Search for the cell housing the specified text and yield its [x, y] center coordinate. 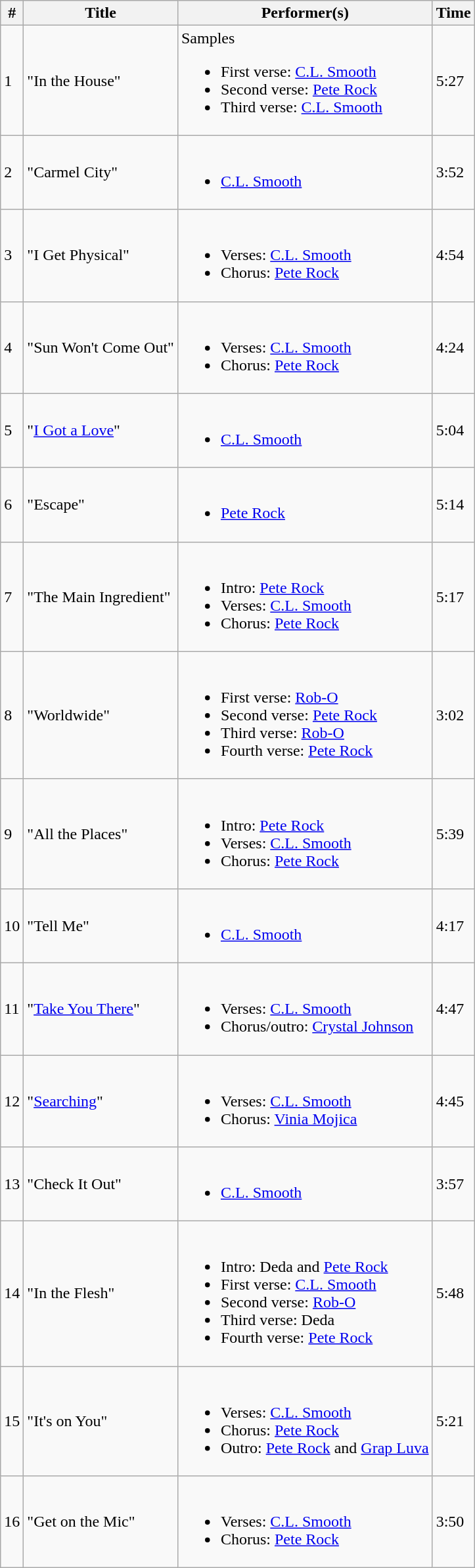
First verse: Rob-OSecond verse: Pete RockThird verse: Rob-OFourth verse: Pete Rock [305, 715]
"Carmel City" [101, 172]
Verses: C.L. SmoothChorus: Vinia Mojica [305, 1100]
5:17 [453, 596]
4:17 [453, 926]
15 [12, 1421]
Verses: C.L. SmoothChorus/outro: Crystal Johnson [305, 1009]
SamplesFirst verse: C.L. SmoothSecond verse: Pete RockThird verse: C.L. Smooth [305, 80]
# [12, 13]
5:48 [453, 1294]
Intro: Deda and Pete RockFirst verse: C.L. SmoothSecond verse: Rob-OThird verse: DedaFourth verse: Pete Rock [305, 1294]
5:39 [453, 834]
16 [12, 1522]
10 [12, 926]
9 [12, 834]
Performer(s) [305, 13]
Pete Rock [305, 504]
3:50 [453, 1522]
4:54 [453, 255]
4:45 [453, 1100]
Title [101, 13]
8 [12, 715]
"Tell Me" [101, 926]
6 [12, 504]
2 [12, 172]
3:57 [453, 1185]
Time [453, 13]
"It's on You" [101, 1421]
13 [12, 1185]
3:52 [453, 172]
"Searching" [101, 1100]
5:14 [453, 504]
"Get on the Mic" [101, 1522]
4 [12, 347]
1 [12, 80]
"In the Flesh" [101, 1294]
"Worldwide" [101, 715]
"Sun Won't Come Out" [101, 347]
"The Main Ingredient" [101, 596]
5:27 [453, 80]
"Escape" [101, 504]
14 [12, 1294]
12 [12, 1100]
"All the Places" [101, 834]
3 [12, 255]
5:21 [453, 1421]
4:24 [453, 347]
3:02 [453, 715]
11 [12, 1009]
"Take You There" [101, 1009]
"I Get Physical" [101, 255]
"I Got a Love" [101, 431]
5 [12, 431]
4:47 [453, 1009]
"Check It Out" [101, 1185]
"In the House" [101, 80]
Verses: C.L. SmoothChorus: Pete RockOutro: Pete Rock and Grap Luva [305, 1421]
7 [12, 596]
5:04 [453, 431]
